Return the (X, Y) coordinate for the center point of the cell that contains the specified text.  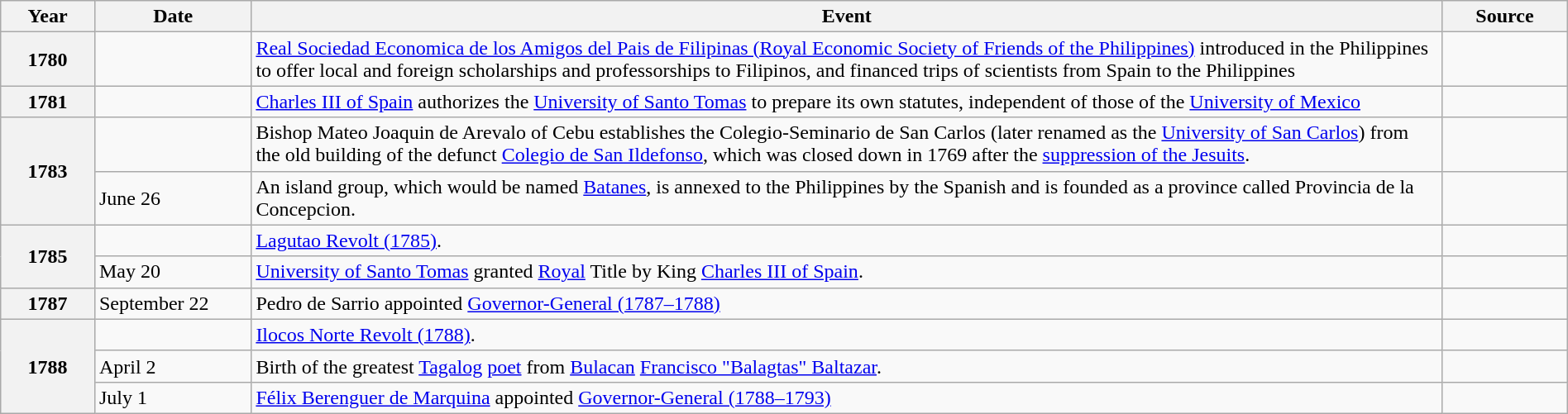
Félix Berenguer de Marquina appointed Governor-General (1788–1793) (847, 397)
1785 (48, 256)
University of Santo Tomas granted Royal Title by King Charles III of Spain. (847, 272)
Birth of the greatest Tagalog poet from Bulacan Francisco "Balagtas" Baltazar. (847, 366)
April 2 (172, 366)
Year (48, 17)
1780 (48, 59)
July 1 (172, 397)
May 20 (172, 272)
1783 (48, 171)
June 26 (172, 198)
Pedro de Sarrio appointed Governor-General (1787–1788) (847, 303)
1788 (48, 366)
Lagutao Revolt (1785). (847, 240)
Date (172, 17)
Charles III of Spain authorizes the University of Santo Tomas to prepare its own statutes, independent of those of the University of Mexico (847, 102)
Source (1505, 17)
Ilocos Norte Revolt (1788). (847, 335)
1787 (48, 303)
September 22 (172, 303)
1781 (48, 102)
Event (847, 17)
